Extract the [x, y] coordinate from the center of the cell holding the provided text.  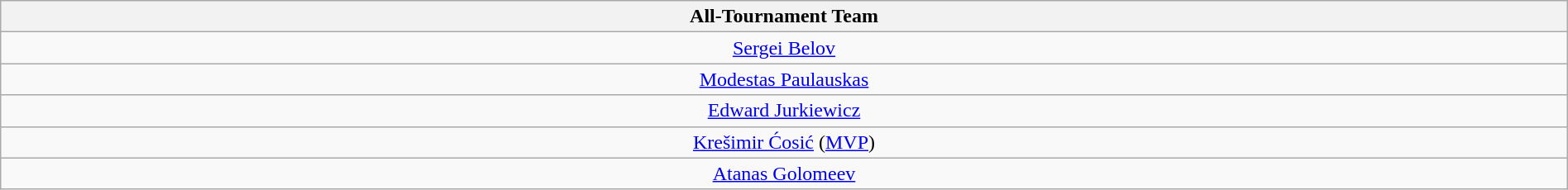
Edward Jurkiewicz [784, 111]
Krešimir Ćosić (MVP) [784, 142]
Modestas Paulauskas [784, 79]
Sergei Belov [784, 48]
All-Tournament Team [784, 17]
Atanas Golomeev [784, 173]
